For the text-containing cell, return its midpoint in (x, y) coordinate format. 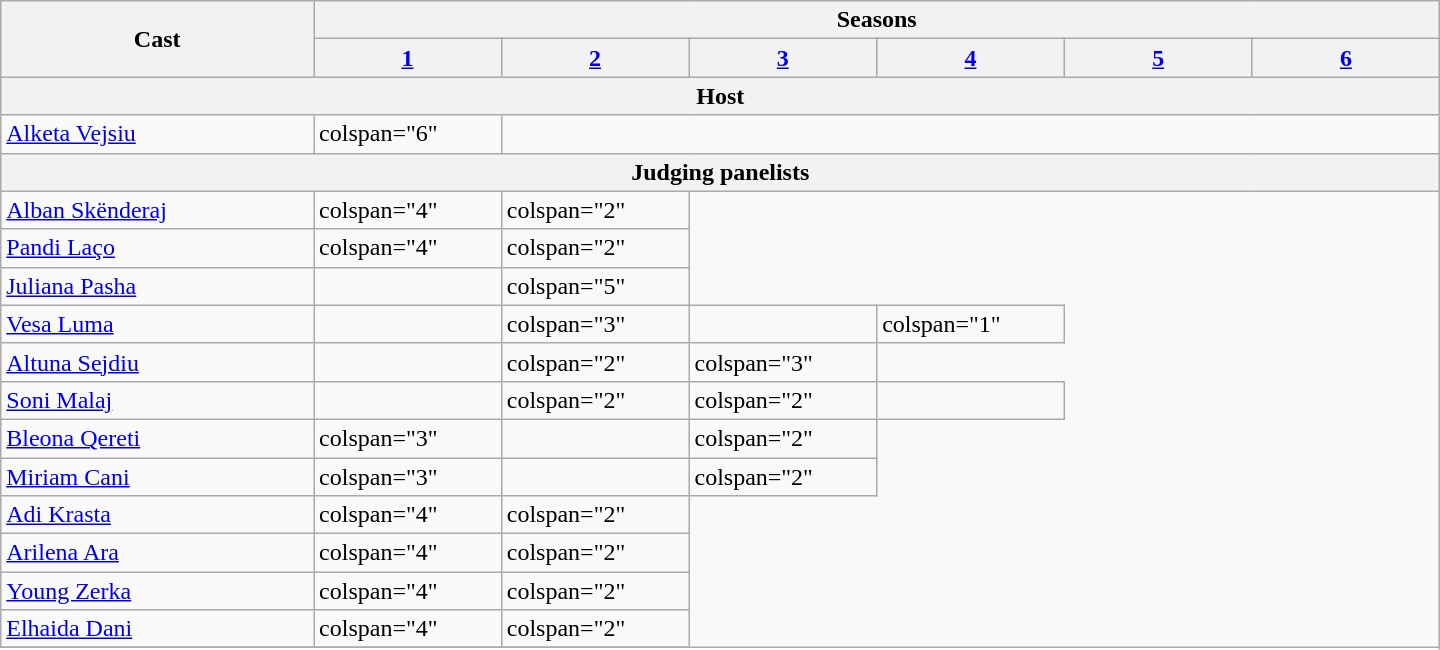
3 (783, 58)
Seasons (877, 20)
Cast (158, 39)
Alketa Vejsiu (158, 134)
colspan="5" (595, 286)
Bleona Qereti (158, 438)
Judging panelists (720, 172)
colspan="6" (408, 134)
Pandi Laço (158, 248)
2 (595, 58)
Elhaida Dani (158, 629)
Vesa Luma (158, 324)
Alban Skënderaj (158, 210)
Juliana Pasha (158, 286)
Altuna Sejdiu (158, 362)
Adi Krasta (158, 515)
4 (971, 58)
Young Zerka (158, 591)
Host (720, 96)
Soni Malaj (158, 400)
Arilena Ara (158, 553)
Miriam Cani (158, 477)
5 (1158, 58)
6 (1346, 58)
colspan="1" (971, 324)
1 (408, 58)
